Determine the (X, Y) coordinate at the center of the cell enclosing the given text.  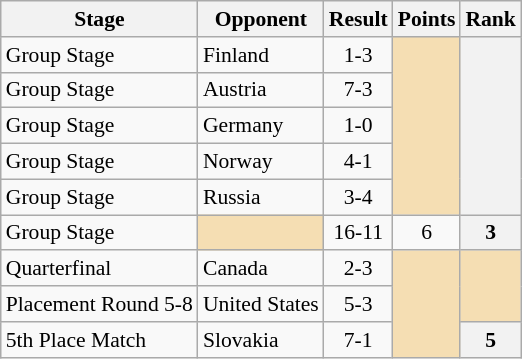
Slovakia (261, 340)
4-1 (358, 162)
Norway (261, 162)
Result (358, 19)
Points (427, 19)
16-11 (358, 233)
Opponent (261, 19)
Russia (261, 197)
Finland (261, 55)
7-3 (358, 90)
Canada (261, 269)
Placement Round 5-8 (100, 304)
7-1 (358, 340)
5th Place Match (100, 340)
5-3 (358, 304)
Quarterfinal (100, 269)
5 (490, 340)
1-0 (358, 126)
2-3 (358, 269)
Rank (490, 19)
Stage (100, 19)
3-4 (358, 197)
1-3 (358, 55)
3 (490, 233)
6 (427, 233)
Germany (261, 126)
United States (261, 304)
Austria (261, 90)
